Locate the cell with the specified text and output its [X, Y] center coordinate. 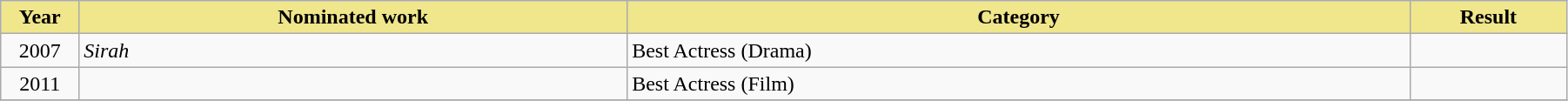
Sirah [353, 50]
Best Actress (Film) [1019, 84]
Best Actress (Drama) [1019, 50]
Result [1488, 17]
Year [40, 17]
Nominated work [353, 17]
Category [1019, 17]
2007 [40, 50]
2011 [40, 84]
